Return the [X, Y] coordinate for the center point of the cell that contains the specified text.  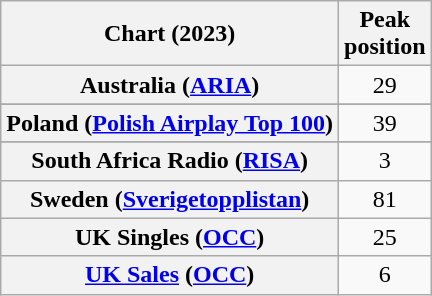
UK Sales (OCC) [170, 275]
6 [385, 275]
39 [385, 123]
Australia (ARIA) [170, 85]
25 [385, 237]
Poland (Polish Airplay Top 100) [170, 123]
29 [385, 85]
81 [385, 199]
3 [385, 161]
Sweden (Sverigetopplistan) [170, 199]
South Africa Radio (RISA) [170, 161]
Chart (2023) [170, 34]
UK Singles (OCC) [170, 237]
Peakposition [385, 34]
